Extract the (X, Y) coordinate from the center of the cell holding the provided text.  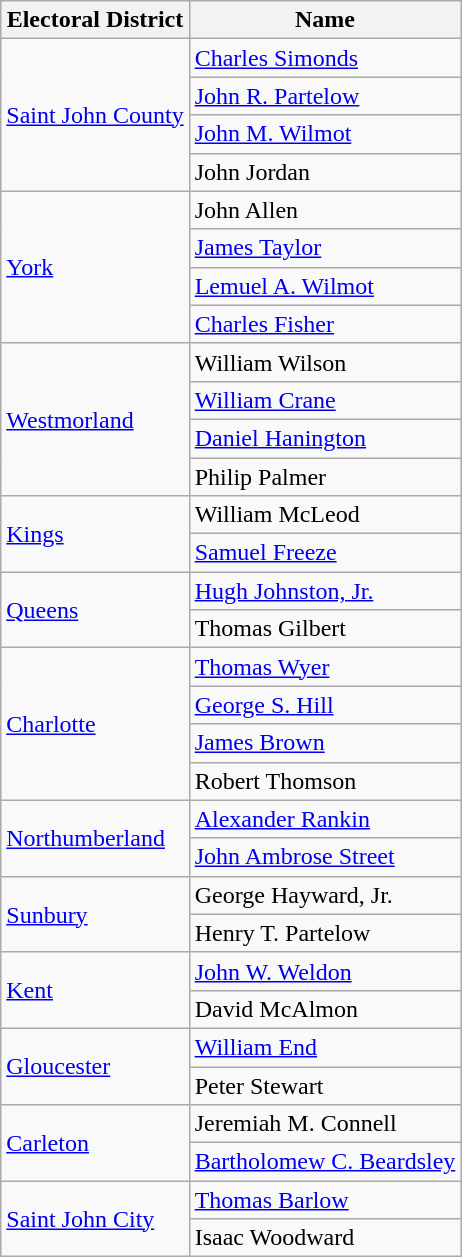
Thomas Barlow (325, 1200)
Electoral District (95, 20)
John R. Partelow (325, 96)
William Wilson (325, 362)
James Brown (325, 743)
David McAlmon (325, 1009)
Bartholomew C. Beardsley (325, 1162)
William End (325, 1047)
Gloucester (95, 1066)
Charlotte (95, 724)
Thomas Gilbert (325, 629)
Carleton (95, 1143)
Charles Fisher (325, 324)
Saint John County (95, 115)
James Taylor (325, 248)
John Ambrose Street (325, 857)
Alexander Rankin (325, 819)
Henry T. Partelow (325, 933)
John W. Weldon (325, 971)
John Allen (325, 210)
Thomas Wyer (325, 667)
Name (325, 20)
John Jordan (325, 172)
Charles Simonds (325, 58)
Daniel Hanington (325, 438)
William Crane (325, 400)
Saint John City (95, 1219)
Philip Palmer (325, 477)
George S. Hill (325, 705)
Queens (95, 610)
Sunbury (95, 914)
George Hayward, Jr. (325, 895)
Kings (95, 534)
Peter Stewart (325, 1085)
John M. Wilmot (325, 134)
Isaac Woodward (325, 1238)
Lemuel A. Wilmot (325, 286)
Northumberland (95, 838)
Hugh Johnston, Jr. (325, 591)
Kent (95, 990)
William McLeod (325, 515)
Jeremiah M. Connell (325, 1124)
Westmorland (95, 419)
Samuel Freeze (325, 553)
Robert Thomson (325, 781)
York (95, 267)
